Extract the [x, y] coordinate from the center of the cell holding the provided text.  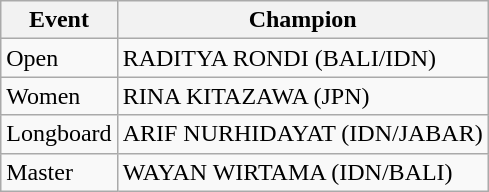
RINA KITAZAWA (JPN) [302, 96]
ARIF NURHIDAYAT (IDN/JABAR) [302, 134]
WAYAN WIRTAMA (IDN/BALI) [302, 172]
Champion [302, 20]
RADITYA RONDI (BALI/IDN) [302, 58]
Women [59, 96]
Longboard [59, 134]
Event [59, 20]
Master [59, 172]
Open [59, 58]
